Return the [X, Y] coordinate for the center point of the cell that contains the specified text.  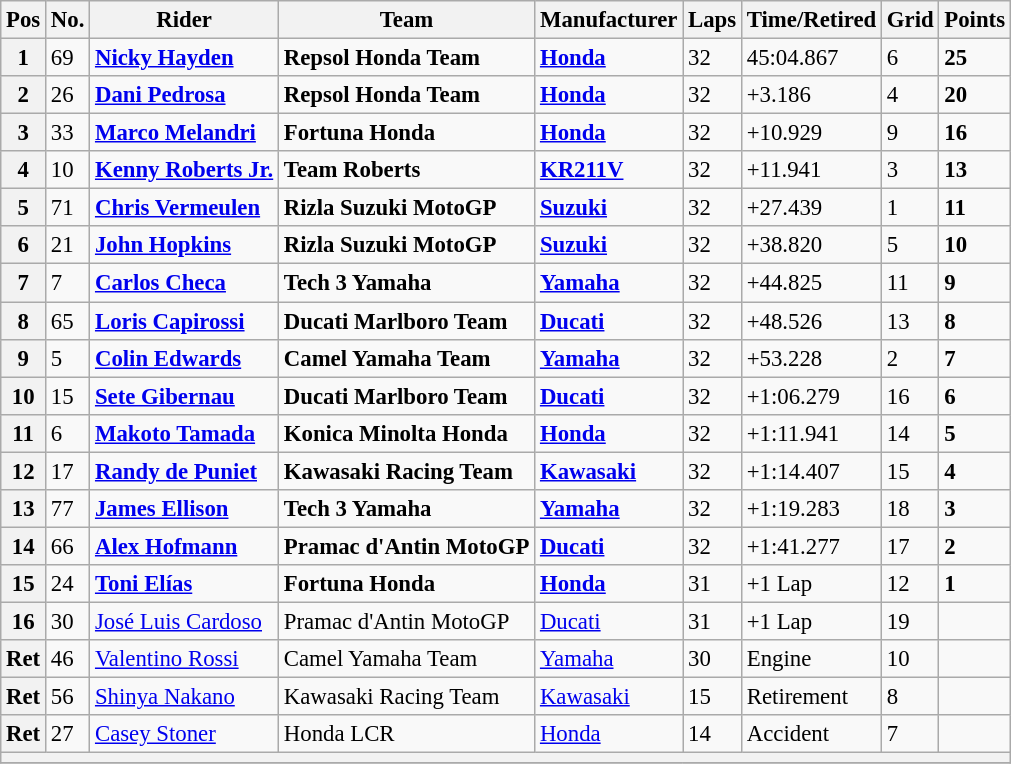
33 [68, 133]
James Ellison [184, 509]
+48.526 [811, 321]
Makoto Tamada [184, 433]
27 [68, 734]
Randy de Puniet [184, 471]
+10.929 [811, 133]
+1:41.277 [811, 546]
Honda LCR [407, 734]
Grid [910, 20]
66 [68, 546]
+38.820 [811, 245]
+27.439 [811, 208]
26 [68, 95]
Rider [184, 20]
Carlos Checa [184, 283]
+53.228 [811, 358]
Marco Melandri [184, 133]
+1:14.407 [811, 471]
Alex Hofmann [184, 546]
Laps [712, 20]
18 [910, 509]
+3.186 [811, 95]
21 [68, 245]
+1:06.279 [811, 396]
José Luis Cardoso [184, 621]
+11.941 [811, 170]
Engine [811, 659]
45:04.867 [811, 58]
Pos [24, 20]
Casey Stoner [184, 734]
No. [68, 20]
56 [68, 697]
Dani Pedrosa [184, 95]
25 [974, 58]
71 [68, 208]
Points [974, 20]
Toni Elías [184, 584]
Team Roberts [407, 170]
Nicky Hayden [184, 58]
Kenny Roberts Jr. [184, 170]
46 [68, 659]
Shinya Nakano [184, 697]
Loris Capirossi [184, 321]
+1:11.941 [811, 433]
65 [68, 321]
77 [68, 509]
Sete Gibernau [184, 396]
69 [68, 58]
Manufacturer [609, 20]
+44.825 [811, 283]
Accident [811, 734]
Team [407, 20]
24 [68, 584]
19 [910, 621]
+1:19.283 [811, 509]
Chris Vermeulen [184, 208]
Time/Retired [811, 20]
20 [974, 95]
Colin Edwards [184, 358]
Valentino Rossi [184, 659]
KR211V [609, 170]
John Hopkins [184, 245]
Retirement [811, 697]
Konica Minolta Honda [407, 433]
